For the text-containing cell, return its midpoint in [X, Y] coordinate format. 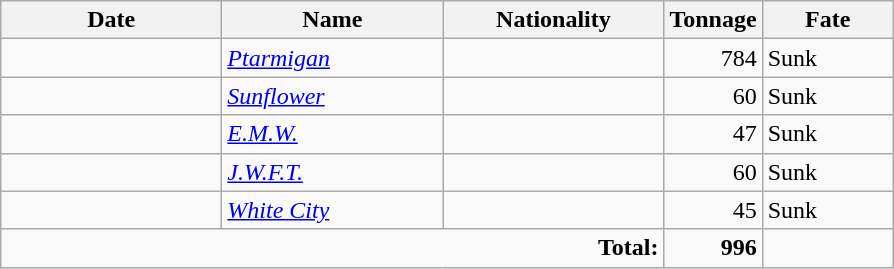
Date [112, 20]
Ptarmigan [332, 58]
45 [713, 210]
Total: [332, 248]
996 [713, 248]
Sunflower [332, 96]
784 [713, 58]
Nationality [554, 20]
Tonnage [713, 20]
47 [713, 134]
Fate [828, 20]
E.M.W. [332, 134]
Name [332, 20]
J.W.F.T. [332, 172]
White City [332, 210]
